Return the [X, Y] coordinate for the center point of the cell that contains the specified text.  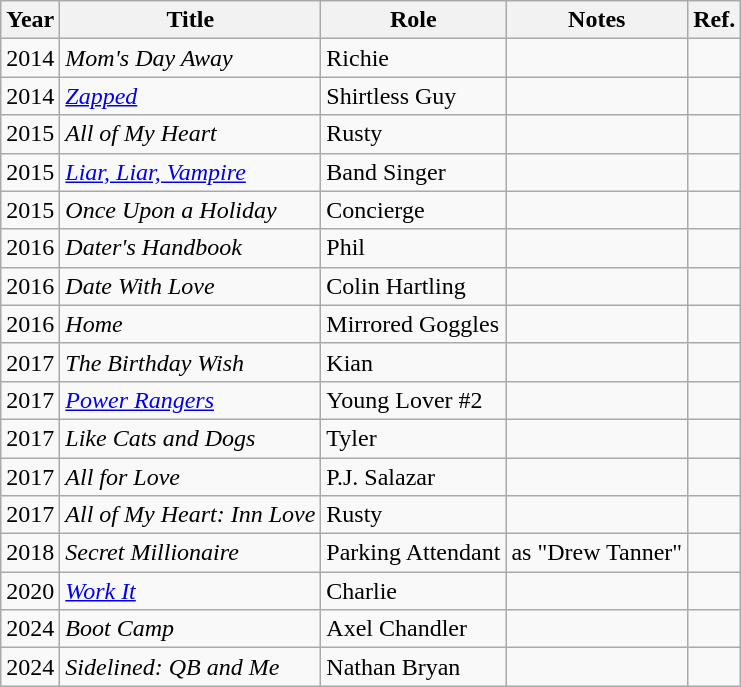
Zapped [190, 96]
All for Love [190, 477]
Parking Attendant [414, 553]
Home [190, 324]
2018 [30, 553]
P.J. Salazar [414, 477]
Young Lover #2 [414, 400]
Concierge [414, 210]
Notes [597, 20]
Colin Hartling [414, 286]
Like Cats and Dogs [190, 438]
Charlie [414, 591]
Band Singer [414, 172]
Axel Chandler [414, 629]
Mom's Day Away [190, 58]
Sidelined: QB and Me [190, 667]
Year [30, 20]
Kian [414, 362]
Nathan Bryan [414, 667]
Shirtless Guy [414, 96]
The Birthday Wish [190, 362]
Date With Love [190, 286]
All of My Heart [190, 134]
Phil [414, 248]
as "Drew Tanner" [597, 553]
Tyler [414, 438]
Mirrored Goggles [414, 324]
2020 [30, 591]
Boot Camp [190, 629]
Title [190, 20]
Secret Millionaire [190, 553]
All of My Heart: Inn Love [190, 515]
Once Upon a Holiday [190, 210]
Work It [190, 591]
Power Rangers [190, 400]
Role [414, 20]
Liar, Liar, Vampire [190, 172]
Ref. [714, 20]
Richie [414, 58]
Dater's Handbook [190, 248]
